Locate the cell with the specified text and output its (X, Y) center coordinate. 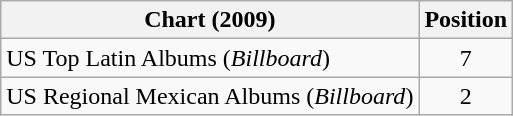
US Top Latin Albums (Billboard) (210, 58)
US Regional Mexican Albums (Billboard) (210, 96)
Position (466, 20)
7 (466, 58)
Chart (2009) (210, 20)
2 (466, 96)
